Return (x, y) of the center of cell containing provided text 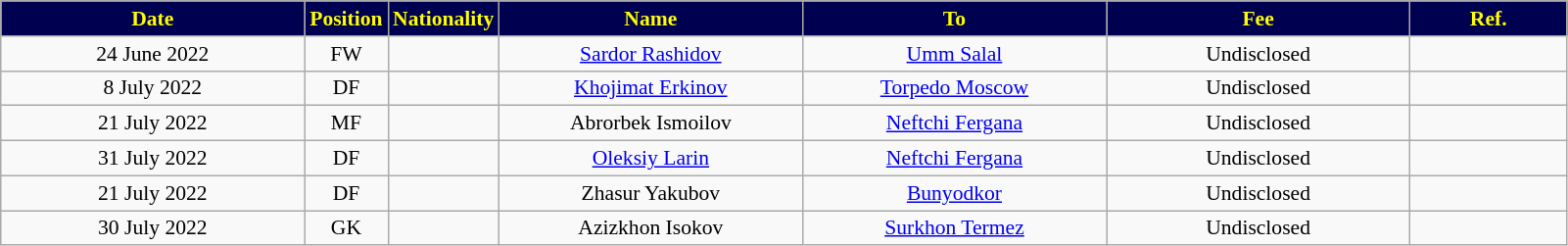
Torpedo Moscow (954, 88)
Zhasur Yakubov (650, 193)
Sardor Rashidov (650, 54)
MF (347, 123)
Umm Salal (954, 54)
Ref. (1489, 19)
31 July 2022 (153, 159)
FW (347, 54)
Bunyodkor (954, 193)
8 July 2022 (153, 88)
Nationality (443, 19)
GK (347, 228)
Name (650, 19)
Abrorbek Ismoilov (650, 123)
Surkhon Termez (954, 228)
Fee (1259, 19)
Azizkhon Isokov (650, 228)
Khojimat Erkinov (650, 88)
To (954, 19)
24 June 2022 (153, 54)
30 July 2022 (153, 228)
Oleksiy Larin (650, 159)
Date (153, 19)
Position (347, 19)
